Extract the [X, Y] coordinate from the center of the cell holding the provided text.  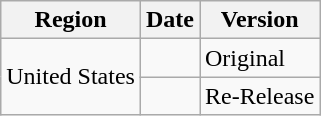
Version [260, 20]
Re-Release [260, 96]
Region [71, 20]
Original [260, 58]
Date [170, 20]
United States [71, 77]
